Pinpoint the cell where the given text exists, returning its (x, y) midpoint coordinate. 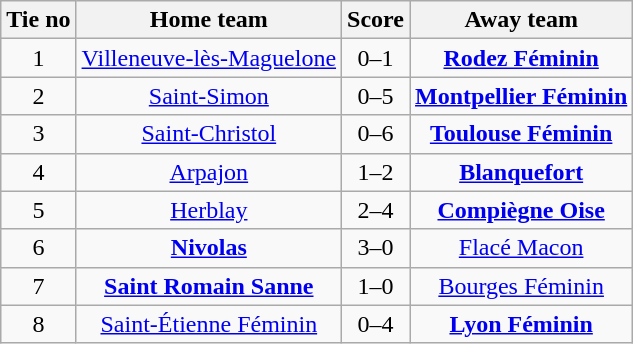
Saint-Simon (209, 96)
Nivolas (209, 248)
0–6 (376, 134)
Score (376, 20)
0–1 (376, 58)
Blanquefort (522, 172)
Saint Romain Sanne (209, 286)
Villeneuve-lès-Maguelone (209, 58)
3 (38, 134)
Compiègne Oise (522, 210)
Saint-Christol (209, 134)
6 (38, 248)
Home team (209, 20)
0–5 (376, 96)
Bourges Féminin (522, 286)
0–4 (376, 324)
3–0 (376, 248)
Away team (522, 20)
1–2 (376, 172)
2 (38, 96)
Toulouse Féminin (522, 134)
1–0 (376, 286)
Arpajon (209, 172)
8 (38, 324)
Tie no (38, 20)
Herblay (209, 210)
Lyon Féminin (522, 324)
5 (38, 210)
2–4 (376, 210)
4 (38, 172)
Flacé Macon (522, 248)
Montpellier Féminin (522, 96)
1 (38, 58)
7 (38, 286)
Rodez Féminin (522, 58)
Saint-Étienne Féminin (209, 324)
